Pinpoint the cell where the given text exists, returning its [x, y] midpoint coordinate. 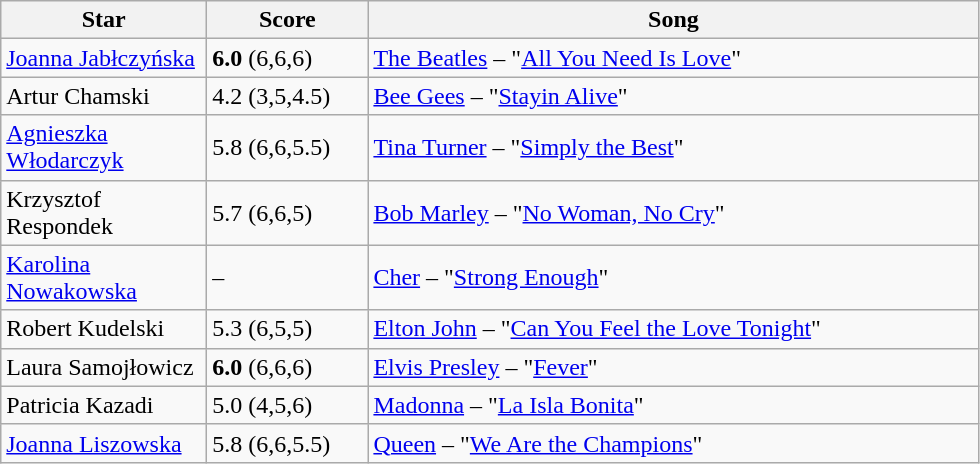
Krzysztof Respondek [104, 212]
Agnieszka Włodarczyk [104, 148]
5.3 (6,5,5) [288, 329]
Artur Chamski [104, 96]
Elton John – "Can You Feel the Love Tonight" [674, 329]
Laura Samojłowicz [104, 367]
– [288, 278]
Star [104, 20]
4.2 (3,5,4.5) [288, 96]
Joanna Jabłczyńska [104, 58]
Madonna – "La Isla Bonita" [674, 405]
Song [674, 20]
5.0 (4,5,6) [288, 405]
Joanna Liszowska [104, 443]
Patricia Kazadi [104, 405]
5.7 (6,6,5) [288, 212]
The Beatles – "All You Need Is Love" [674, 58]
Score [288, 20]
Elvis Presley – "Fever" [674, 367]
Robert Kudelski [104, 329]
Bee Gees – "Stayin Alive" [674, 96]
Tina Turner – "Simply the Best" [674, 148]
Karolina Nowakowska [104, 278]
Queen – "We Are the Champions" [674, 443]
Cher – "Strong Enough" [674, 278]
Bob Marley – "No Woman, No Cry" [674, 212]
